Locate the cell with the specified text and output its [X, Y] center coordinate. 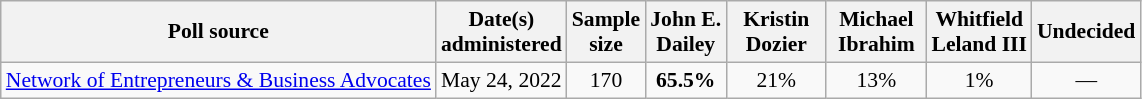
170 [606, 80]
65.5% [686, 80]
Samplesize [606, 32]
John E.Dailey [686, 32]
Poll source [218, 32]
Network of Entrepreneurs & Business Advocates [218, 80]
Undecided [1086, 32]
MichaelIbrahim [876, 32]
May 24, 2022 [502, 80]
21% [776, 80]
KristinDozier [776, 32]
13% [876, 80]
WhitfieldLeland III [979, 32]
— [1086, 80]
Date(s)administered [502, 32]
1% [979, 80]
